Return the [x, y] coordinate for the center point of the cell that contains the specified text.  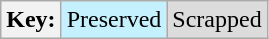
Key: [31, 20]
Preserved [114, 20]
Scrapped [217, 20]
